Search for the cell housing the specified text and yield its (x, y) center coordinate. 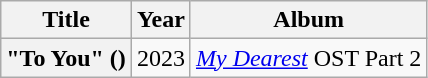
"To You" () (66, 58)
Album (308, 20)
2023 (160, 58)
Year (160, 20)
My Dearest OST Part 2 (308, 58)
Title (66, 20)
